For the text-containing cell, return its midpoint in [X, Y] coordinate format. 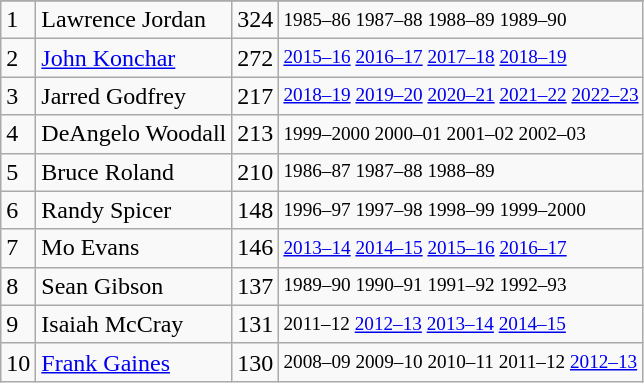
2008–09 2009–10 2010–11 2011–12 2012–13 [461, 362]
2013–14 2014–15 2015–16 2016–17 [461, 248]
148 [256, 210]
146 [256, 248]
210 [256, 172]
4 [18, 134]
Randy Spicer [134, 210]
2015–16 2016–17 2017–18 2018–19 [461, 58]
213 [256, 134]
Frank Gaines [134, 362]
1999–2000 2000–01 2001–02 2002–03 [461, 134]
1989–90 1990–91 1991–92 1992–93 [461, 286]
Mo Evans [134, 248]
1985–86 1987–88 1988–89 1989–90 [461, 20]
8 [18, 286]
10 [18, 362]
3 [18, 96]
Sean Gibson [134, 286]
130 [256, 362]
7 [18, 248]
2018–19 2019–20 2020–21 2021–22 2022–23 [461, 96]
John Konchar [134, 58]
131 [256, 324]
Bruce Roland [134, 172]
1996–97 1997–98 1998–99 1999–2000 [461, 210]
Isaiah McCray [134, 324]
272 [256, 58]
1 [18, 20]
Lawrence Jordan [134, 20]
5 [18, 172]
DeAngelo Woodall [134, 134]
137 [256, 286]
9 [18, 324]
2011–12 2012–13 2013–14 2014–15 [461, 324]
324 [256, 20]
1986–87 1987–88 1988–89 [461, 172]
6 [18, 210]
2 [18, 58]
217 [256, 96]
Jarred Godfrey [134, 96]
